Determine the (x, y) coordinate at the center of the cell enclosing the given text.  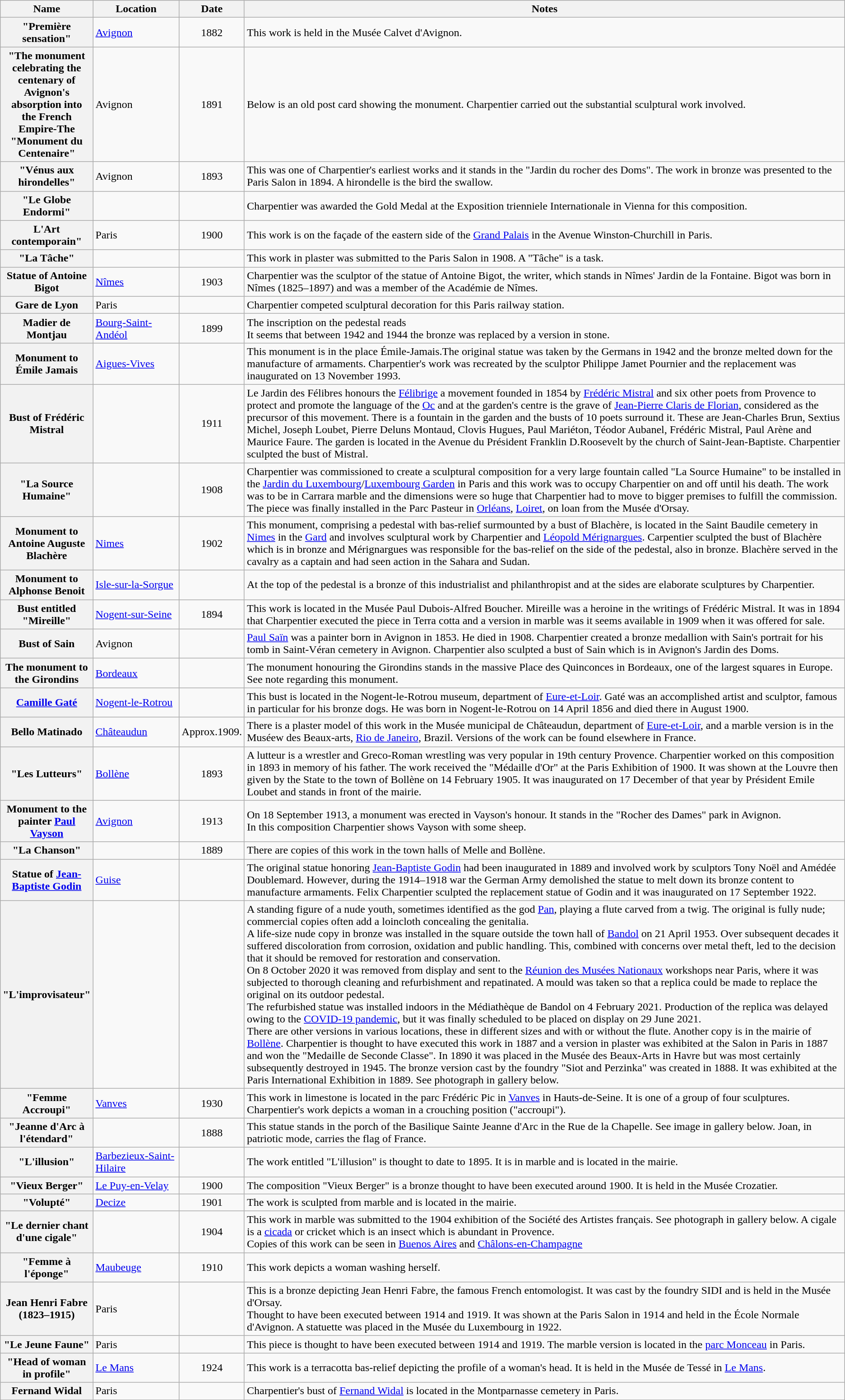
Monument to Alphonse Benoit (47, 585)
"Le dernier chant d'une cigale" (47, 1232)
The inscription on the pedestal reads It seems that between 1942 and 1944 the bronze was replaced by a version in stone. (544, 328)
The work entitled "L'illusion" is thought to date to 1895. It is in marble and is located in the mairie. (544, 1162)
The work is sculpted from marble and is located in the mairie. (544, 1203)
1889 (212, 850)
"L'improvisateur" (47, 994)
Bust entitled "Mireille" (47, 614)
"Les Lutteurs" (47, 773)
1924 (212, 1367)
This work is a terracotta bas-relief depicting the profile of a woman's head. It is held in the Musée de Tessé in Le Mans. (544, 1367)
1894 (212, 614)
1910 (212, 1267)
Madier de Montjau (47, 328)
Barbezieux-Saint-Hilaire (136, 1162)
"Vénus aux hirondelles" (47, 176)
Châteaudun (136, 732)
Statue of Jean-Baptiste Godin (47, 880)
"Première sensation" (47, 33)
Nogent-le-Rotrou (136, 703)
"La Tâche" (47, 258)
Name (47, 9)
Bello Matinado (47, 732)
Monument to Émile Jamais (47, 364)
"Vieux Berger" (47, 1185)
"La Chanson" (47, 850)
Gare de Lyon (47, 305)
1911 (212, 424)
Bordeaux (136, 673)
1899 (212, 328)
"Le Globe Endormi" (47, 206)
Decize (136, 1203)
"L'illusion" (47, 1162)
1904 (212, 1232)
Below is an old post card showing the monument. Charpentier carried out the substantial sculptural work involved. (544, 104)
"Volupté" (47, 1203)
Monument to Antoine Auguste Blachère (47, 544)
Le Puy-en-Velay (136, 1185)
Charpentier's bust of Fernand Widal is located in the Montparnasse cemetery in Paris. (544, 1391)
1908 (212, 490)
"Le Jeune Faune" (47, 1344)
1930 (212, 1103)
1882 (212, 33)
L'Art contemporain" (47, 235)
Nogent-sur-Seine (136, 614)
Jean Henri Fabre (1823–1915) (47, 1309)
Bollène (136, 773)
There are copies of this work in the town halls of Melle and Bollène. (544, 850)
Camille Gaté (47, 703)
Bust of Frédéric Mistral (47, 424)
At the top of the pedestal is a bronze of this industrialist and philanthropist and at the sides are elaborate sculptures by Charpentier. (544, 585)
"The monument celebrating the centenary of Avignon's absorption into the French Empire-The "Monument du Centenaire" (47, 104)
Aigues-Vives (136, 364)
Nîmes (136, 282)
This work is on the façade of the eastern side of the Grand Palais in the Avenue Winston-Churchill in Paris. (544, 235)
Guise (136, 880)
This work in plaster was submitted to the Paris Salon in 1908. A "Tâche" is a task. (544, 258)
Maubeuge (136, 1267)
1888 (212, 1133)
Isle-sur-la-Sorgue (136, 585)
1913 (212, 821)
"Head of woman in profile" (47, 1367)
"La Source Humaine" (47, 490)
This work depicts a woman washing herself. (544, 1267)
Nimes (136, 544)
1891 (212, 104)
Charpentier competed sculptural decoration for this Paris railway station. (544, 305)
1902 (212, 544)
Fernand Widal (47, 1391)
The monument to the Girondins (47, 673)
This piece is thought to have been executed between 1914 and 1919. The marble version is located in the parc Monceau in Paris. (544, 1344)
"Jeanne d'Arc à l'étendard" (47, 1133)
Monument to the painter Paul Vayson (47, 821)
"Femme Accroupi" (47, 1103)
The composition "Vieux Berger" is a bronze thought to have been executed around 1900. It is held in the Musée Crozatier. (544, 1185)
Date (212, 9)
Bust of Sain (47, 644)
Bourg-Saint-Andéol (136, 328)
"Femme à l'éponge" (47, 1267)
Approx.1909. (212, 732)
1901 (212, 1203)
Vanves (136, 1103)
Statue of Antoine Bigot (47, 282)
Location (136, 9)
Charpentier was awarded the Gold Medal at the Exposition trienniele Internationale in Vienna for this composition. (544, 206)
Notes (544, 9)
This work is held in the Musée Calvet d'Avignon. (544, 33)
1903 (212, 282)
Le Mans (136, 1367)
